From the cell containing the given text, extract its center point as [X, Y] coordinate. 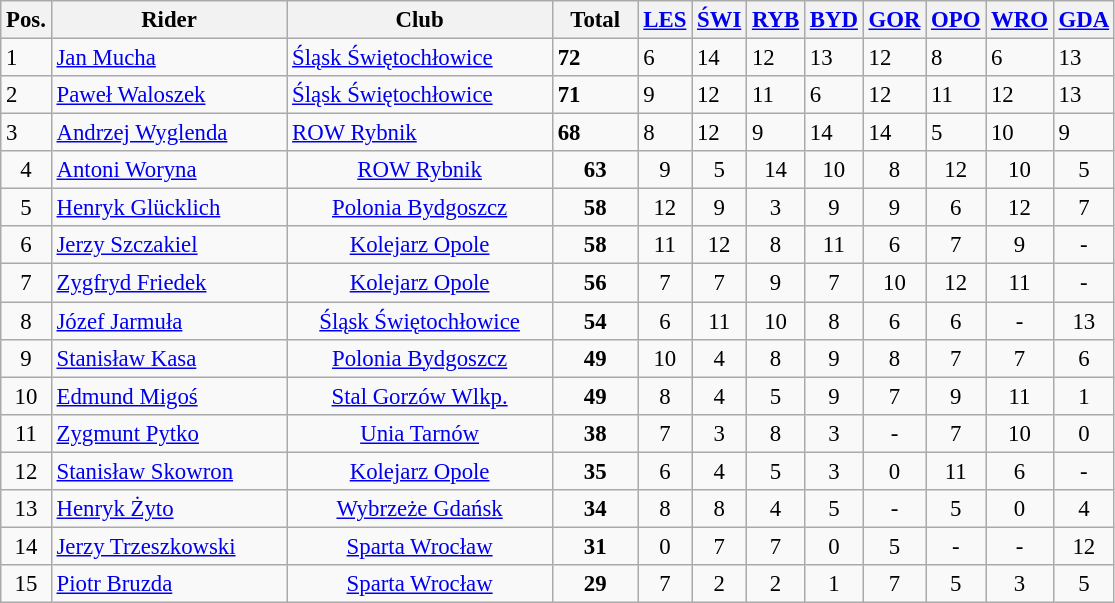
BYD [834, 20]
Paweł Waloszek [169, 95]
Unia Tarnów [420, 433]
Antoni Woryna [169, 170]
34 [595, 509]
ŚWI [720, 20]
35 [595, 471]
29 [595, 584]
GDA [1084, 20]
RYB [776, 20]
Club [420, 20]
Stanisław Skowron [169, 471]
54 [595, 321]
WRO [1020, 20]
Józef Jarmuła [169, 321]
Henryk Żyto [169, 509]
Piotr Bruzda [169, 584]
Total [595, 20]
Jan Mucha [169, 58]
56 [595, 283]
OPO [956, 20]
Wybrzeże Gdańsk [420, 509]
38 [595, 433]
Andrzej Wyglenda [169, 133]
15 [26, 584]
Rider [169, 20]
31 [595, 546]
GOR [894, 20]
68 [595, 133]
71 [595, 95]
Stanisław Kasa [169, 358]
72 [595, 58]
Henryk Glücklich [169, 208]
63 [595, 170]
Zygfryd Friedek [169, 283]
Pos. [26, 20]
Jerzy Szczakiel [169, 245]
Edmund Migoś [169, 396]
Stal Gorzów Wlkp. [420, 396]
LES [665, 20]
Jerzy Trzeszkowski [169, 546]
Zygmunt Pytko [169, 433]
